Return the (X, Y) coordinate for the center point of the cell that contains the specified text.  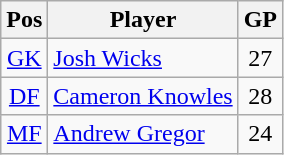
Pos (24, 20)
MF (24, 134)
Cameron Knowles (143, 96)
Player (143, 20)
Andrew Gregor (143, 134)
24 (260, 134)
GP (260, 20)
Josh Wicks (143, 58)
GK (24, 58)
DF (24, 96)
27 (260, 58)
28 (260, 96)
